Determine the (X, Y) coordinate at the center of the cell enclosing the given text.  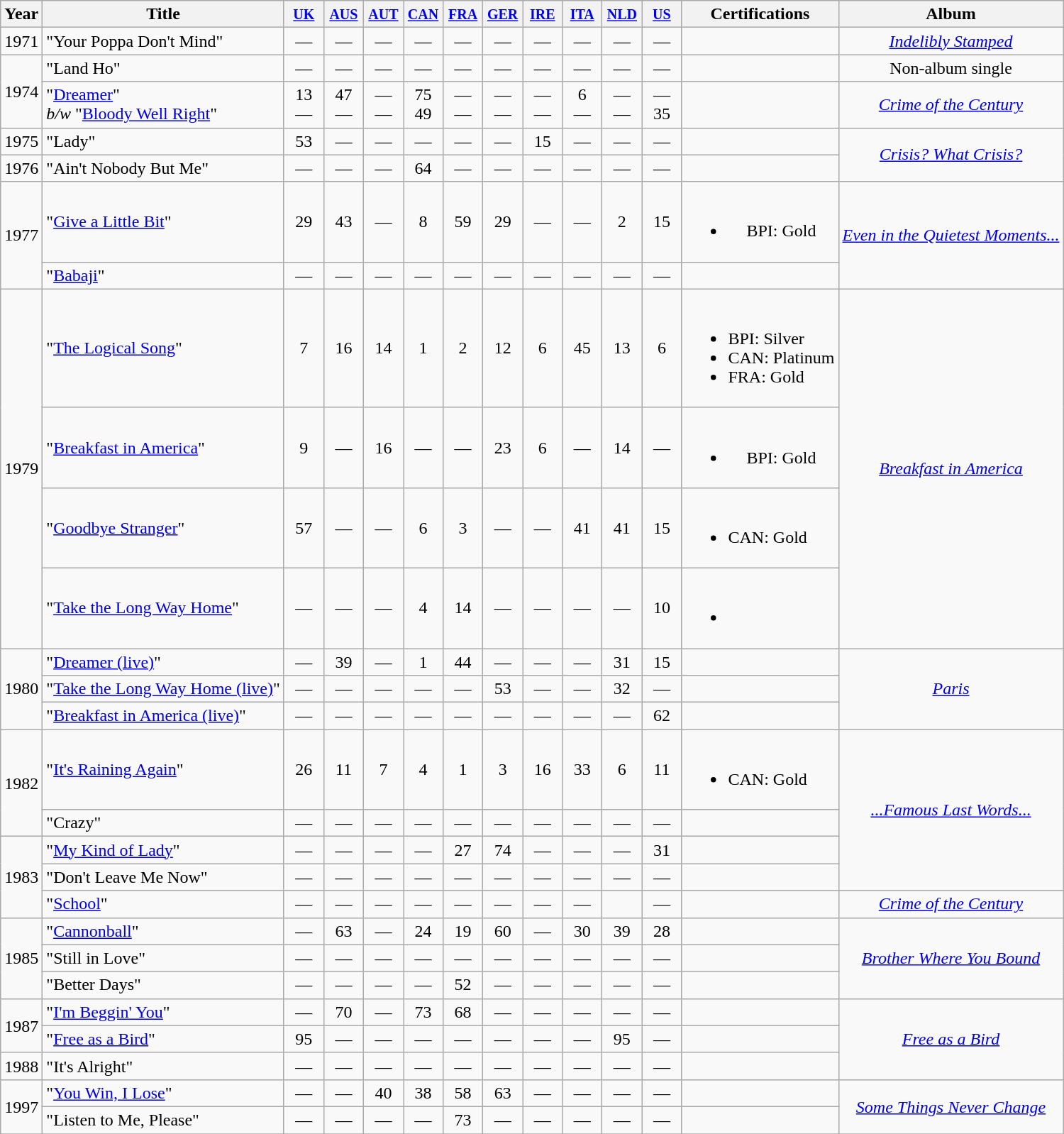
"The Logical Song" (163, 348)
UK (304, 14)
27 (463, 850)
1983 (21, 877)
"School" (163, 904)
"My Kind of Lady" (163, 850)
Indelibly Stamped (951, 41)
"It's Raining Again" (163, 769)
"Breakfast in America (live)" (163, 716)
6— (582, 105)
Non-album single (951, 68)
9 (304, 447)
"Dreamer (live)" (163, 662)
43 (343, 221)
IRE (543, 14)
"Crazy" (163, 823)
1985 (21, 958)
"Take the Long Way Home" (163, 607)
"Take the Long Way Home (live)" (163, 689)
FRA (463, 14)
32 (622, 689)
30 (582, 931)
23 (503, 447)
—35 (662, 105)
1997 (21, 1106)
1975 (21, 141)
"Still in Love" (163, 958)
1974 (21, 91)
Free as a Bird (951, 1039)
"Cannonball" (163, 931)
GER (503, 14)
"You Win, I Lose" (163, 1093)
47— (343, 105)
13 (622, 348)
"Dreamer"b/w "Bloody Well Right" (163, 105)
"I'm Beggin' You" (163, 1012)
40 (383, 1093)
58 (463, 1093)
1976 (21, 168)
Year (21, 14)
1987 (21, 1025)
"Better Days" (163, 985)
NLD (622, 14)
44 (463, 662)
70 (343, 1012)
24 (423, 931)
Title (163, 14)
1977 (21, 236)
68 (463, 1012)
12 (503, 348)
"Ain't Nobody But Me" (163, 168)
"Don't Leave Me Now" (163, 877)
Breakfast in America (951, 468)
1988 (21, 1066)
Even in the Quietest Moments... (951, 236)
60 (503, 931)
BPI: SilverCAN: PlatinumFRA: Gold (760, 348)
52 (463, 985)
CAN (423, 14)
...Famous Last Words... (951, 810)
Crisis? What Crisis? (951, 155)
"Free as a Bird" (163, 1039)
"Babaji" (163, 275)
1982 (21, 783)
AUS (343, 14)
45 (582, 348)
"Give a Little Bit" (163, 221)
Some Things Never Change (951, 1106)
Album (951, 14)
"It's Alright" (163, 1066)
13— (304, 105)
62 (662, 716)
1980 (21, 689)
10 (662, 607)
Brother Where You Bound (951, 958)
33 (582, 769)
US (662, 14)
ITA (582, 14)
19 (463, 931)
"Goodbye Stranger" (163, 528)
57 (304, 528)
74 (503, 850)
"Listen to Me, Please" (163, 1120)
26 (304, 769)
64 (423, 168)
28 (662, 931)
Certifications (760, 14)
AUT (383, 14)
8 (423, 221)
7549 (423, 105)
59 (463, 221)
1979 (21, 468)
"Your Poppa Don't Mind" (163, 41)
38 (423, 1093)
Paris (951, 689)
"Land Ho" (163, 68)
"Breakfast in America" (163, 447)
"Lady" (163, 141)
1971 (21, 41)
